Output the (X, Y) coordinate of the center of the cell containing the given text.  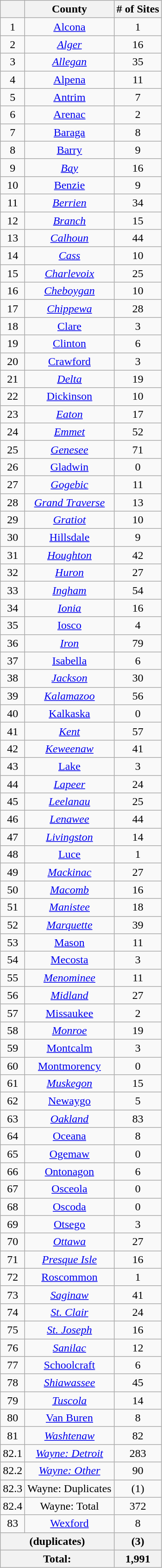
62 (13, 1101)
22 (13, 397)
Delta (69, 379)
20 (13, 361)
63 (13, 1119)
Presque Isle (69, 1259)
Osceola (69, 1189)
82.1 (13, 1453)
73 (13, 1295)
Wayne: Detroit (69, 1453)
67 (13, 1189)
78 (13, 1383)
283 (138, 1453)
Charlevoix (69, 273)
Newaygo (69, 1101)
64 (13, 1136)
Antrim (69, 97)
50 (13, 890)
Alger (69, 44)
Arenac (69, 115)
Calhoun (69, 238)
37 (13, 661)
23 (13, 414)
Menominee (69, 978)
Marquette (69, 925)
53 (13, 942)
(1) (138, 1488)
55 (13, 978)
St. Joseph (69, 1330)
82 (138, 1436)
33 (13, 590)
68 (13, 1207)
43 (13, 766)
51 (13, 907)
Ontonagon (69, 1171)
48 (13, 855)
Keweenaw (69, 749)
Washtenaw (69, 1436)
Eaton (69, 414)
Gladwin (69, 467)
Wayne: Duplicates (69, 1488)
Gratiot (69, 520)
Wayne: Total (69, 1506)
(3) (138, 1541)
74 (13, 1312)
Ionia (69, 608)
76 (13, 1348)
Manistee (69, 907)
Shiawassee (69, 1383)
69 (13, 1224)
26 (13, 467)
Benzie (69, 185)
72 (13, 1277)
Iron (69, 643)
St. Clair (69, 1312)
Lenawee (69, 819)
29 (13, 520)
Baraga (69, 132)
77 (13, 1365)
Cass (69, 256)
Macomb (69, 890)
Iosco (69, 626)
32 (13, 573)
38 (13, 678)
Hillsdale (69, 538)
70 (13, 1242)
1,991 (138, 1559)
Barry (69, 150)
Clinton (69, 344)
Montcalm (69, 1048)
90 (138, 1471)
60 (13, 1066)
Crawford (69, 361)
49 (13, 872)
Midland (69, 995)
31 (13, 555)
Bay (69, 167)
65 (13, 1154)
58 (13, 1030)
Houghton (69, 555)
Chippewa (69, 309)
Mason (69, 942)
Lapeer (69, 784)
40 (13, 713)
# of Sites (138, 9)
Schoolcraft (69, 1365)
Allegan (69, 62)
82.3 (13, 1488)
Mecosta (69, 960)
Otsego (69, 1224)
Leelanau (69, 802)
Luce (69, 855)
Emmet (69, 432)
46 (13, 819)
Alcona (69, 27)
21 (13, 379)
Oceana (69, 1136)
Isabella (69, 661)
Ottawa (69, 1242)
Dickinson (69, 397)
Cheboygan (69, 291)
Genesee (69, 449)
Missaukee (69, 1013)
Roscommon (69, 1277)
Oscoda (69, 1207)
75 (13, 1330)
Montmorency (69, 1066)
Ogemaw (69, 1154)
Muskegon (69, 1084)
81 (13, 1436)
Total: (57, 1559)
Lake (69, 766)
Monroe (69, 1030)
(duplicates) (57, 1541)
Alpena (69, 80)
Van Buren (69, 1418)
Jackson (69, 678)
66 (13, 1171)
Grand Traverse (69, 502)
82.2 (13, 1471)
36 (13, 643)
Huron (69, 573)
82.4 (13, 1506)
Gogebic (69, 484)
59 (13, 1048)
Wexford (69, 1524)
61 (13, 1084)
Sanilac (69, 1348)
Saginaw (69, 1295)
Ingham (69, 590)
Kalkaska (69, 713)
County (69, 9)
Branch (69, 221)
Kalamazoo (69, 696)
Berrien (69, 203)
Livingston (69, 837)
Tuscola (69, 1401)
47 (13, 837)
80 (13, 1418)
Kent (69, 731)
372 (138, 1506)
Wayne: Other (69, 1471)
Clare (69, 326)
Mackinac (69, 872)
Oakland (69, 1119)
